Find where the given text appears and provide that cell's center as [x, y] coordinate. 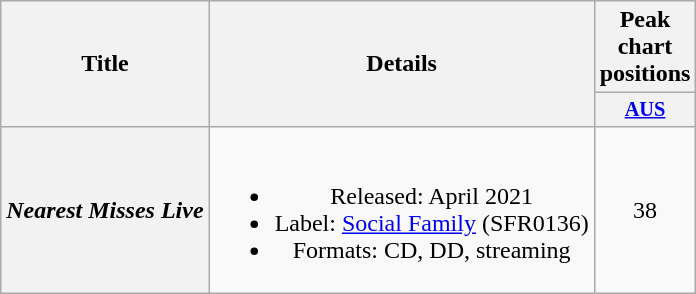
Nearest Misses Live [105, 210]
Peak chart positions [645, 47]
AUS [645, 110]
Title [105, 64]
Details [402, 64]
Released: April 2021Label: Social Family (SFR0136)Formats: CD, DD, streaming [402, 210]
38 [645, 210]
